Pinpoint the cell where the given text exists, returning its [x, y] midpoint coordinate. 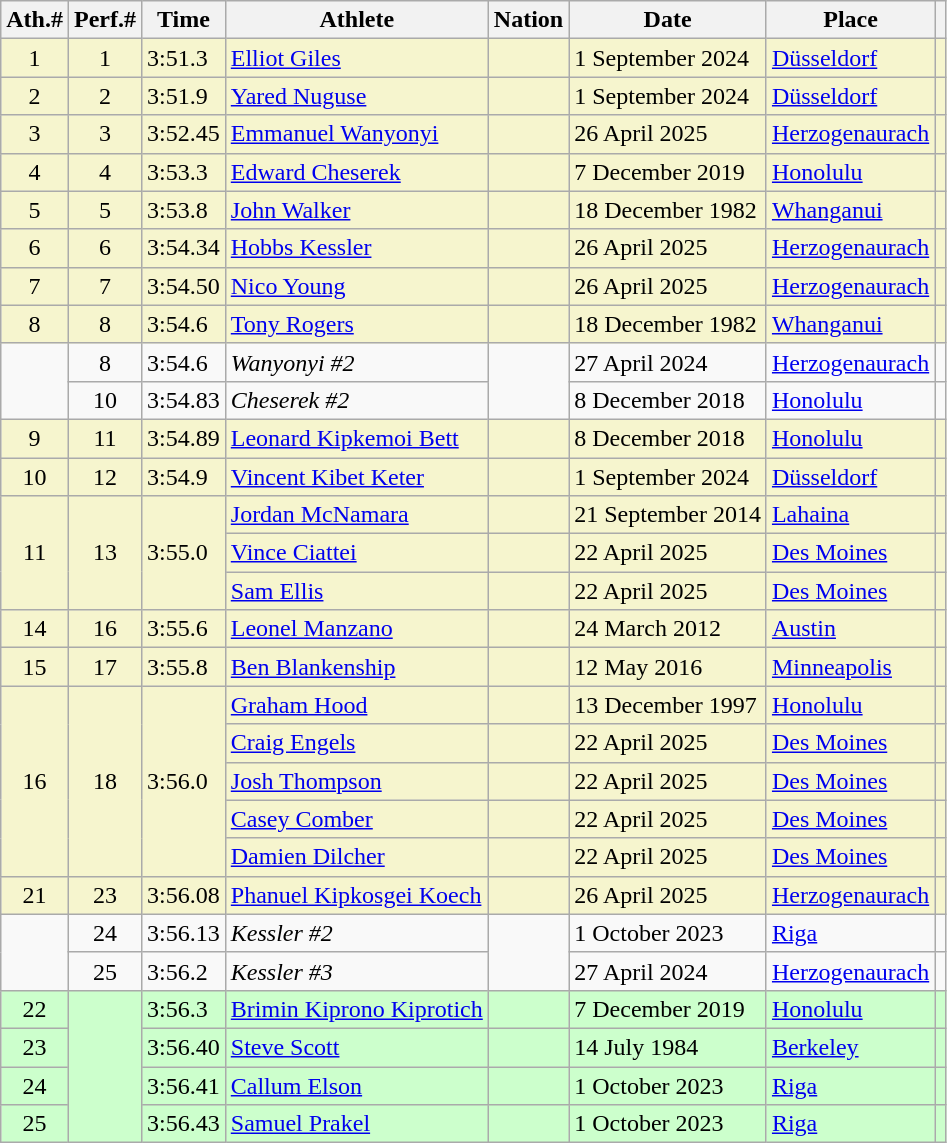
Callum Elson [356, 1085]
Brimin Kiprono Kiprotich [356, 1009]
Time [184, 20]
Hobbs Kessler [356, 248]
Date [668, 20]
Lahaina [850, 515]
Steve Scott [356, 1047]
Vincent Kibet Keter [356, 477]
Emmanuel Wanyonyi [356, 134]
3:56.3 [184, 1009]
3:54.83 [184, 400]
Sam Ellis [356, 591]
Tony Rogers [356, 324]
Austin [850, 629]
3:56.40 [184, 1047]
Athlete [356, 20]
Nico Young [356, 286]
9 [35, 438]
3:56.13 [184, 933]
13 [104, 553]
Samuel Prakel [356, 1124]
Craig Engels [356, 743]
3:52.45 [184, 134]
Elliot Giles [356, 58]
Kessler #2 [356, 933]
3:54.50 [184, 286]
3:53.8 [184, 210]
3:54.9 [184, 477]
14 [35, 629]
Leonard Kipkemoi Bett [356, 438]
12 May 2016 [668, 667]
Graham Hood [356, 705]
Damien Dilcher [356, 857]
Phanuel Kipkosgei Koech [356, 895]
17 [104, 667]
3:51.9 [184, 96]
3:53.3 [184, 172]
24 March 2012 [668, 629]
22 [35, 1009]
3:56.43 [184, 1124]
3:56.0 [184, 781]
Perf.# [104, 20]
Cheserek #2 [356, 400]
3:54.34 [184, 248]
Ben Blankenship [356, 667]
3:56.2 [184, 971]
Leonel Manzano [356, 629]
21 [35, 895]
Wanyonyi #2 [356, 362]
13 December 1997 [668, 705]
15 [35, 667]
Vince Ciattei [356, 553]
18 [104, 781]
3:55.8 [184, 667]
3:55.6 [184, 629]
12 [104, 477]
Ath.# [35, 20]
14 July 1984 [668, 1047]
3:51.3 [184, 58]
3:55.0 [184, 553]
Kessler #3 [356, 971]
3:56.41 [184, 1085]
Casey Comber [356, 819]
Minneapolis [850, 667]
21 September 2014 [668, 515]
Jordan McNamara [356, 515]
Josh Thompson [356, 781]
3:54.89 [184, 438]
Berkeley [850, 1047]
Edward Cheserek [356, 172]
Yared Nuguse [356, 96]
John Walker [356, 210]
3:56.08 [184, 895]
Nation [528, 20]
Place [850, 20]
